From the cell containing the given text, extract its center point as (x, y) coordinate. 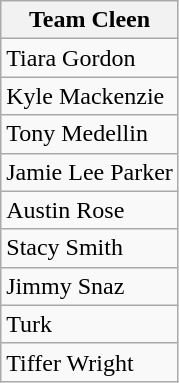
Team Cleen (90, 20)
Tony Medellin (90, 134)
Turk (90, 324)
Kyle Mackenzie (90, 96)
Jamie Lee Parker (90, 172)
Tiffer Wright (90, 362)
Tiara Gordon (90, 58)
Austin Rose (90, 210)
Stacy Smith (90, 248)
Jimmy Snaz (90, 286)
